Output the [X, Y] coordinate of the center of the cell containing the given text.  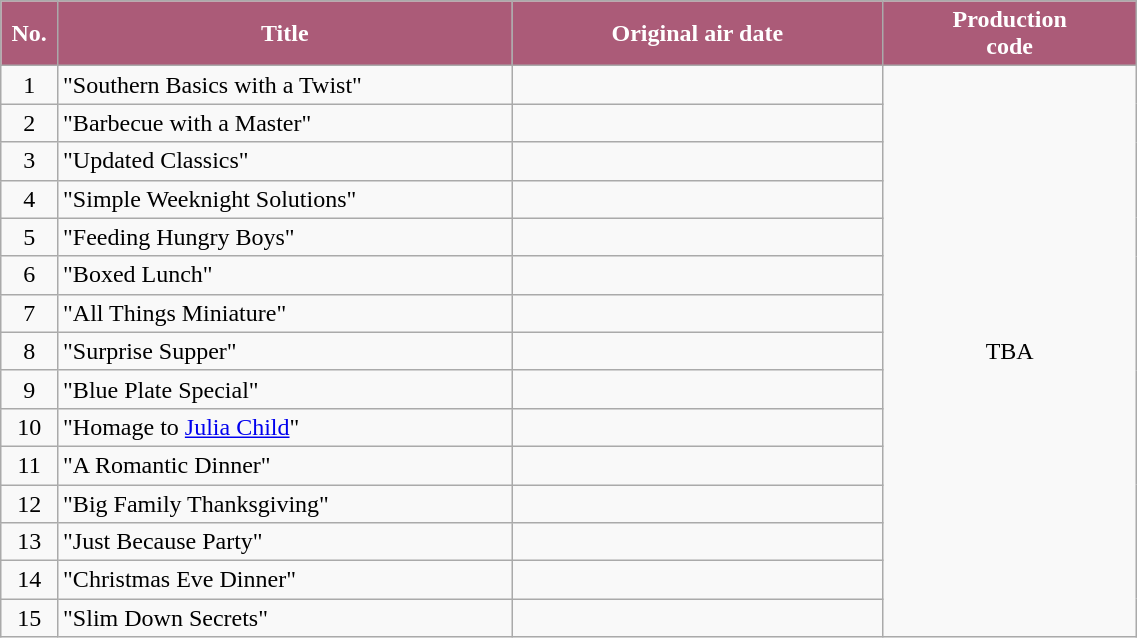
5 [30, 237]
"Updated Classics" [285, 161]
"Homage to Julia Child" [285, 427]
10 [30, 427]
"Big Family Thanksgiving" [285, 503]
11 [30, 465]
9 [30, 389]
Productioncode [1010, 34]
"All Things Miniature" [285, 313]
4 [30, 199]
15 [30, 618]
8 [30, 351]
Original air date [698, 34]
"Southern Basics with a Twist" [285, 85]
"Christmas Eve Dinner" [285, 580]
"Slim Down Secrets" [285, 618]
1 [30, 85]
13 [30, 542]
7 [30, 313]
"A Romantic Dinner" [285, 465]
6 [30, 275]
"Blue Plate Special" [285, 389]
No. [30, 34]
3 [30, 161]
"Feeding Hungry Boys" [285, 237]
"Just Because Party" [285, 542]
Title [285, 34]
"Simple Weeknight Solutions" [285, 199]
"Surprise Supper" [285, 351]
14 [30, 580]
12 [30, 503]
"Barbecue with a Master" [285, 123]
TBA [1010, 352]
"Boxed Lunch" [285, 275]
2 [30, 123]
